Provide the [x, y] coordinate of the cell's center where the given text is located.  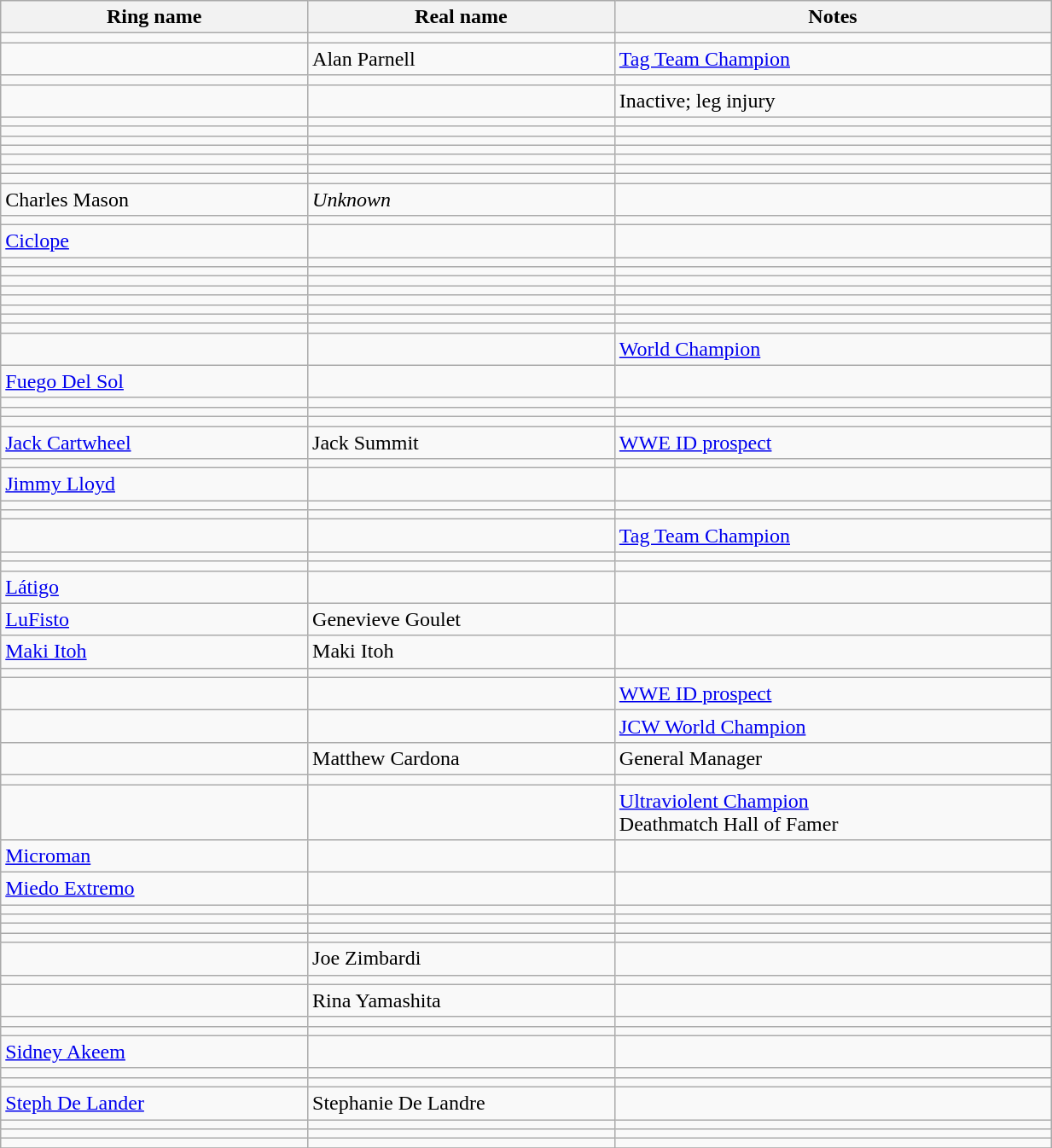
Charles Mason [154, 199]
Ultraviolent ChampionDeathmatch Hall of Famer [833, 812]
Látigo [154, 587]
Stephanie De Landre [462, 1103]
Alan Parnell [462, 59]
Fuego Del Sol [154, 381]
Genevieve Goulet [462, 619]
General Manager [833, 758]
Miedo Extremo [154, 889]
Microman [154, 856]
World Champion [833, 349]
Ring name [154, 17]
Joe Zimbardi [462, 959]
Real name [462, 17]
Rina Yamashita [462, 1000]
Unknown [462, 199]
Jimmy Lloyd [154, 484]
Matthew Cardona [462, 758]
Jack Cartwheel [154, 443]
JCW World Champion [833, 726]
Inactive; leg injury [833, 101]
Jack Summit [462, 443]
Notes [833, 17]
LuFisto [154, 619]
Steph De Lander [154, 1103]
Ciclope [154, 241]
Sidney Akeem [154, 1052]
